Identify which cell holds the provided text, then report its (x, y) central coordinate. 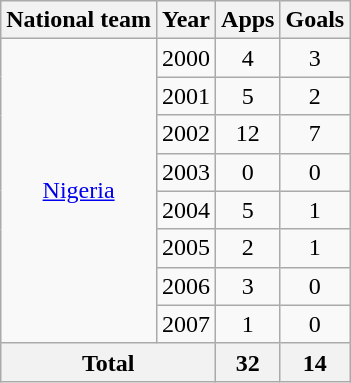
2007 (186, 324)
2001 (186, 96)
Total (108, 362)
2005 (186, 248)
4 (248, 58)
2002 (186, 134)
2000 (186, 58)
2006 (186, 286)
Year (186, 20)
Nigeria (79, 191)
14 (315, 362)
32 (248, 362)
Apps (248, 20)
2003 (186, 172)
7 (315, 134)
2004 (186, 210)
Goals (315, 20)
12 (248, 134)
National team (79, 20)
